Return (x, y) of the center of cell containing provided text 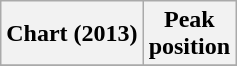
Peakposition (189, 34)
Chart (2013) (72, 34)
